Locate the cell with the specified text and output its [X, Y] center coordinate. 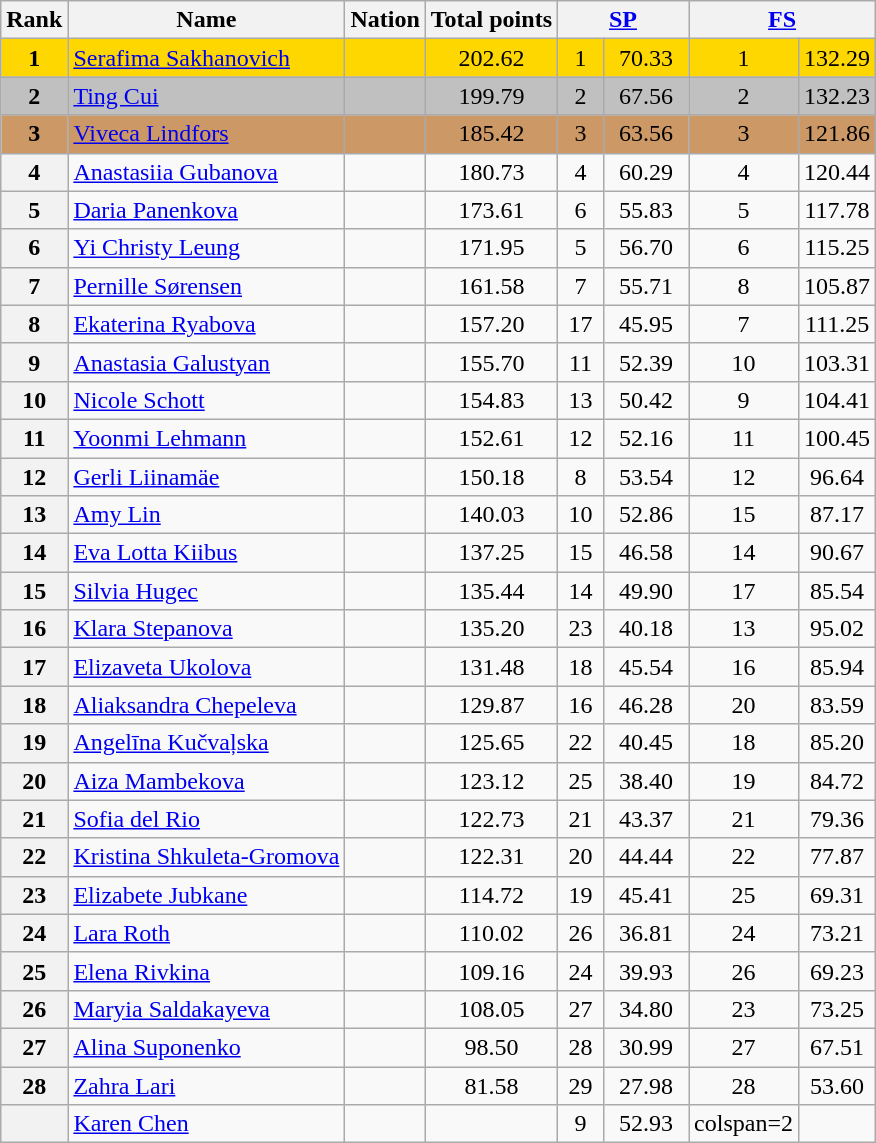
Viveca Lindfors [206, 134]
Aliaksandra Chepeleva [206, 705]
122.31 [491, 857]
96.64 [836, 477]
colspan=2 [744, 1124]
55.83 [646, 210]
Gerli Liinamäe [206, 477]
45.41 [646, 895]
85.94 [836, 667]
Anastasia Galustyan [206, 362]
84.72 [836, 781]
39.93 [646, 971]
180.73 [491, 172]
150.18 [491, 477]
52.86 [646, 515]
199.79 [491, 96]
67.56 [646, 96]
95.02 [836, 629]
Serafima Sakhanovich [206, 58]
52.93 [646, 1124]
140.03 [491, 515]
73.25 [836, 1009]
137.25 [491, 553]
Yoonmi Lehmann [206, 438]
Karen Chen [206, 1124]
111.25 [836, 324]
77.87 [836, 857]
Anastasiia Gubanova [206, 172]
Zahra Lari [206, 1085]
Rank [34, 20]
83.59 [836, 705]
FS [782, 20]
100.45 [836, 438]
103.31 [836, 362]
132.29 [836, 58]
Aiza Mambekova [206, 781]
85.20 [836, 743]
Ekaterina Ryabova [206, 324]
105.87 [836, 286]
27.98 [646, 1085]
55.71 [646, 286]
Nicole Schott [206, 400]
Elizaveta Ukolova [206, 667]
Alina Suponenko [206, 1047]
Kristina Shkuleta-Gromova [206, 857]
135.20 [491, 629]
121.86 [836, 134]
53.54 [646, 477]
173.61 [491, 210]
171.95 [491, 248]
Yi Christy Leung [206, 248]
122.73 [491, 819]
155.70 [491, 362]
69.31 [836, 895]
Ting Cui [206, 96]
Angelīna Kučvaļska [206, 743]
49.90 [646, 591]
125.65 [491, 743]
79.36 [836, 819]
50.42 [646, 400]
Amy Lin [206, 515]
120.44 [836, 172]
Elena Rivkina [206, 971]
81.58 [491, 1085]
98.50 [491, 1047]
202.62 [491, 58]
46.58 [646, 553]
36.81 [646, 933]
129.87 [491, 705]
Total points [491, 20]
Daria Panenkova [206, 210]
SP [624, 20]
43.37 [646, 819]
52.39 [646, 362]
34.80 [646, 1009]
131.48 [491, 667]
114.72 [491, 895]
Maryia Saldakayeva [206, 1009]
46.28 [646, 705]
63.56 [646, 134]
67.51 [836, 1047]
Elizabete Jubkane [206, 895]
40.18 [646, 629]
29 [581, 1085]
Sofia del Rio [206, 819]
53.60 [836, 1085]
Silvia Hugec [206, 591]
Nation [385, 20]
45.54 [646, 667]
157.20 [491, 324]
38.40 [646, 781]
45.95 [646, 324]
Name [206, 20]
73.21 [836, 933]
117.78 [836, 210]
161.58 [491, 286]
30.99 [646, 1047]
154.83 [491, 400]
115.25 [836, 248]
152.61 [491, 438]
Pernille Sørensen [206, 286]
87.17 [836, 515]
110.02 [491, 933]
132.23 [836, 96]
60.29 [646, 172]
Klara Stepanova [206, 629]
109.16 [491, 971]
Eva Lotta Kiibus [206, 553]
85.54 [836, 591]
90.67 [836, 553]
123.12 [491, 781]
52.16 [646, 438]
185.42 [491, 134]
135.44 [491, 591]
69.23 [836, 971]
Lara Roth [206, 933]
56.70 [646, 248]
104.41 [836, 400]
108.05 [491, 1009]
70.33 [646, 58]
40.45 [646, 743]
44.44 [646, 857]
